Pinpoint the cell where the given text exists, returning its [x, y] midpoint coordinate. 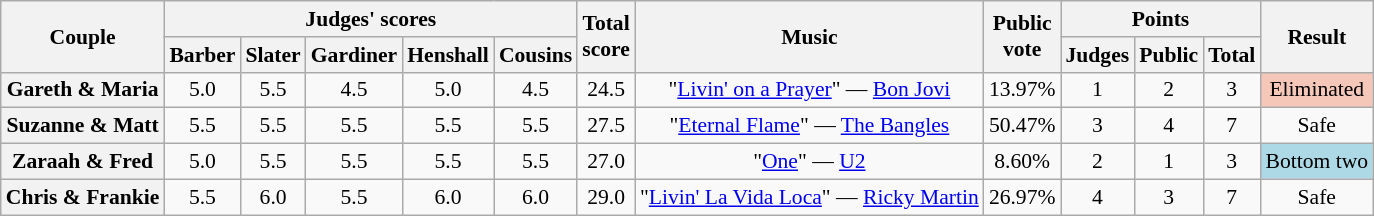
Eliminated [1316, 90]
Result [1316, 36]
26.97% [1022, 197]
Judges' scores [370, 19]
8.60% [1022, 162]
Public [1168, 55]
Publicvote [1022, 36]
29.0 [606, 197]
Totalscore [606, 36]
Music [810, 36]
Cousins [536, 55]
Slater [272, 55]
Henshall [448, 55]
27.5 [606, 126]
Zaraah & Fred [83, 162]
13.97% [1022, 90]
"Eternal Flame" — The Bangles [810, 126]
Suzanne & Matt [83, 126]
50.47% [1022, 126]
"Livin' on a Prayer" — Bon Jovi [810, 90]
Total [1232, 55]
Judges [1097, 55]
Points [1160, 19]
Couple [83, 36]
"One" — U2 [810, 162]
Barber [202, 55]
Gardiner [354, 55]
27.0 [606, 162]
Bottom two [1316, 162]
Chris & Frankie [83, 197]
24.5 [606, 90]
Gareth & Maria [83, 90]
"Livin' La Vida Loca" — Ricky Martin [810, 197]
